Extract the [x, y] coordinate from the center of the cell holding the provided text.  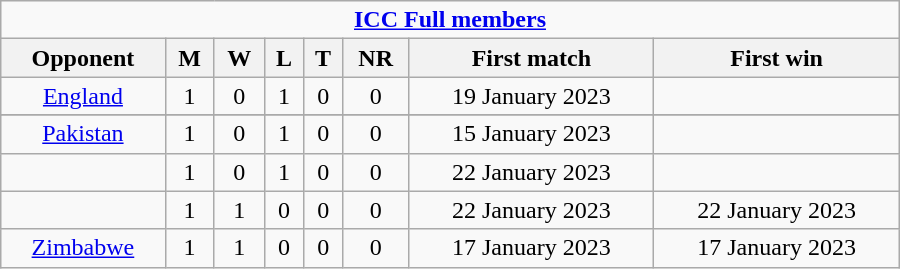
First win [776, 58]
M [190, 58]
Pakistan [83, 134]
NR [376, 58]
ICC Full members [450, 20]
W [240, 58]
L [284, 58]
Zimbabwe [83, 248]
Opponent [83, 58]
15 January 2023 [532, 134]
T [324, 58]
England [83, 96]
First match [532, 58]
19 January 2023 [532, 96]
